Provide the (x, y) coordinate of the cell's center where the given text is located.  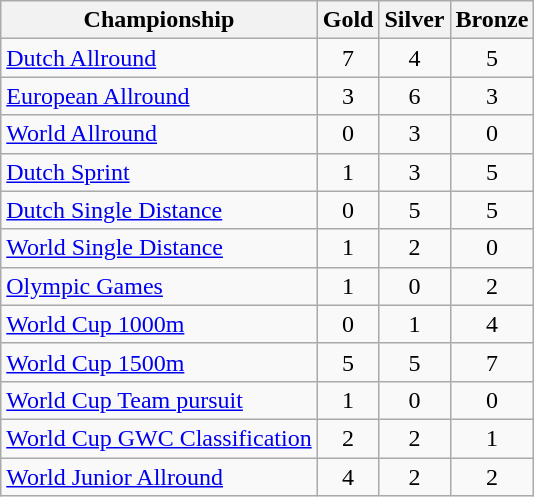
World Single Distance (159, 248)
Dutch Sprint (159, 172)
European Allround (159, 96)
World Cup 1000m (159, 324)
Championship (159, 20)
Olympic Games (159, 286)
Dutch Single Distance (159, 210)
World Cup GWC Classification (159, 438)
World Cup Team pursuit (159, 400)
Gold (348, 20)
6 (414, 96)
Bronze (492, 20)
World Cup 1500m (159, 362)
Silver (414, 20)
World Junior Allround (159, 477)
World Allround (159, 134)
Dutch Allround (159, 58)
